Extract the (X, Y) coordinate from the center of the cell holding the provided text.  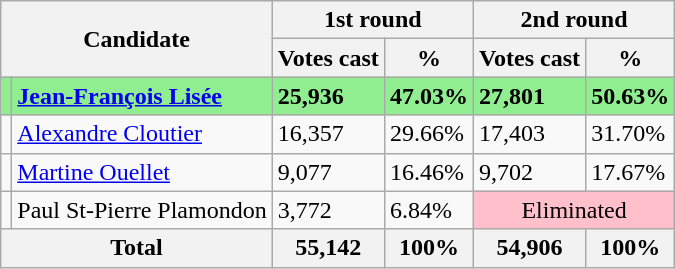
17.67% (630, 172)
3,772 (328, 210)
17,403 (529, 134)
Martine Ouellet (142, 172)
Eliminated (574, 210)
6.84% (428, 210)
Total (136, 248)
9,702 (529, 172)
31.70% (630, 134)
9,077 (328, 172)
2nd round (574, 20)
Alexandre Cloutier (142, 134)
50.63% (630, 96)
16.46% (428, 172)
47.03% (428, 96)
Jean-François Lisée (142, 96)
27,801 (529, 96)
Paul St-Pierre Plamondon (142, 210)
54,906 (529, 248)
29.66% (428, 134)
25,936 (328, 96)
16,357 (328, 134)
1st round (372, 20)
Candidate (136, 39)
55,142 (328, 248)
